Scan for the cell matching the given text and deliver its (X, Y) coordinate at center. 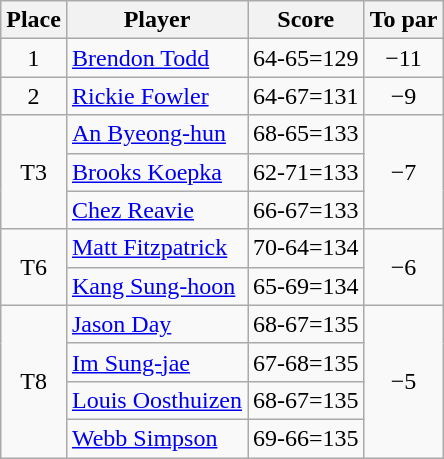
−11 (404, 58)
An Byeong-hun (156, 134)
T3 (34, 172)
Kang Sung-hoon (156, 286)
−9 (404, 96)
Rickie Fowler (156, 96)
Jason Day (156, 324)
Player (156, 20)
68-65=133 (306, 134)
To par (404, 20)
1 (34, 58)
64-67=131 (306, 96)
69-66=135 (306, 438)
66-67=133 (306, 210)
67-68=135 (306, 362)
65-69=134 (306, 286)
Brendon Todd (156, 58)
Im Sung-jae (156, 362)
Louis Oosthuizen (156, 400)
Matt Fitzpatrick (156, 248)
−6 (404, 267)
T8 (34, 381)
−7 (404, 172)
2 (34, 96)
Place (34, 20)
−5 (404, 381)
64-65=129 (306, 58)
62-71=133 (306, 172)
Score (306, 20)
Webb Simpson (156, 438)
Chez Reavie (156, 210)
70-64=134 (306, 248)
Brooks Koepka (156, 172)
T6 (34, 267)
